Return [x, y] of the center of cell containing provided text 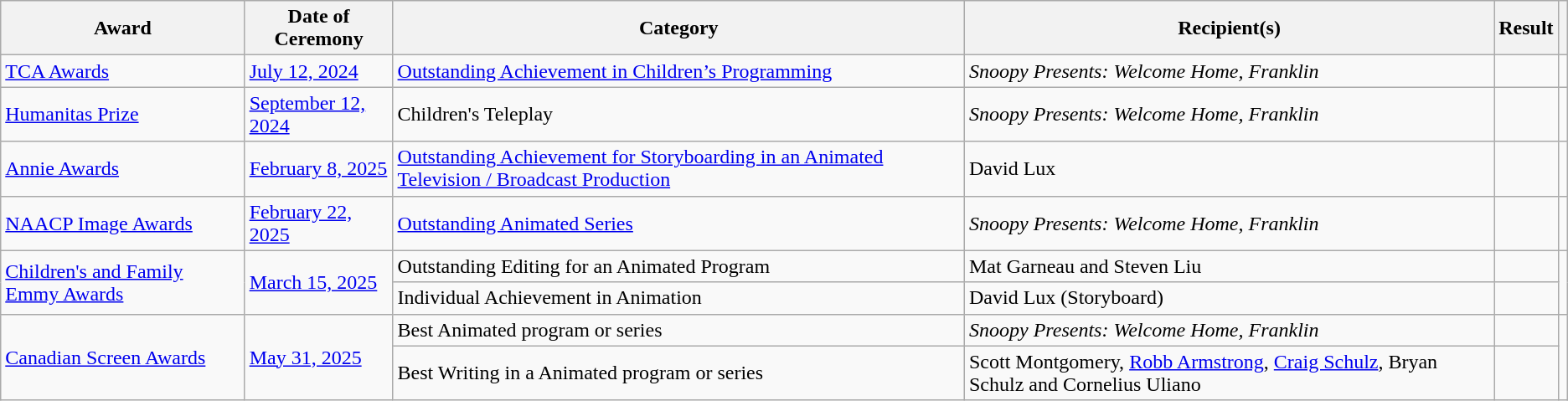
February 22, 2025 [318, 223]
Humanitas Prize [122, 114]
Result [1526, 28]
Outstanding Animated Series [678, 223]
July 12, 2024 [318, 71]
Category [678, 28]
Individual Achievement in Animation [678, 298]
David Lux [1229, 169]
September 12, 2024 [318, 114]
Outstanding Editing for an Animated Program [678, 266]
Children's and Family Emmy Awards [122, 282]
Date of Ceremony [318, 28]
Children's Teleplay [678, 114]
Canadian Screen Awards [122, 357]
Outstanding Achievement for Storyboarding in an Animated Television / Broadcast Production [678, 169]
May 31, 2025 [318, 357]
NAACP Image Awards [122, 223]
Mat Garneau and Steven Liu [1229, 266]
Best Animated program or series [678, 330]
Outstanding Achievement in Children’s Programming [678, 71]
TCA Awards [122, 71]
February 8, 2025 [318, 169]
March 15, 2025 [318, 282]
Best Writing in a Animated program or series [678, 373]
Recipient(s) [1229, 28]
Scott Montgomery, Robb Armstrong, Craig Schulz, Bryan Schulz and Cornelius Uliano [1229, 373]
Annie Awards [122, 169]
David Lux (Storyboard) [1229, 298]
Award [122, 28]
